Return the [x, y] coordinate for the center point of the cell that contains the specified text.  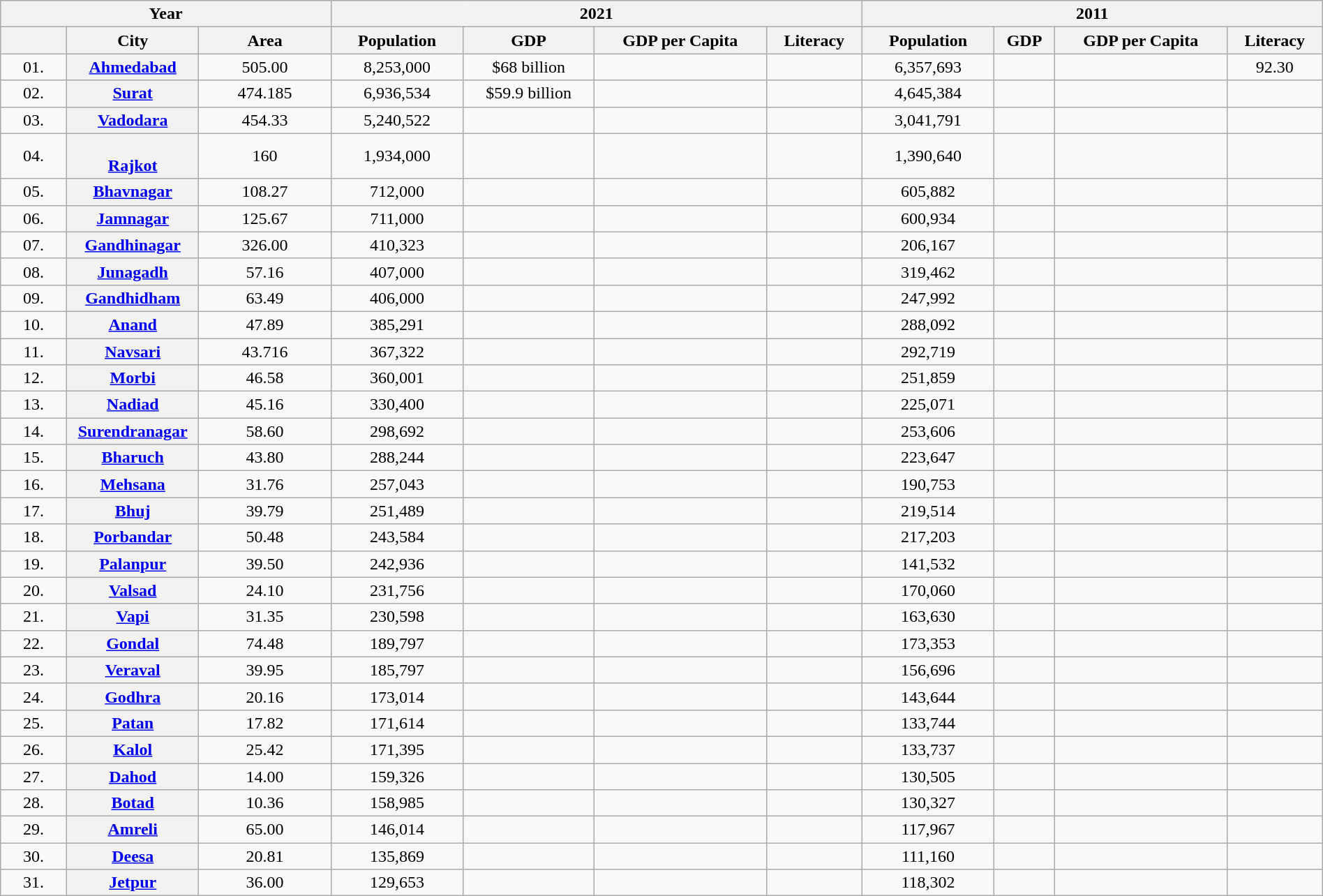
Porbandar [133, 537]
Veraval [133, 670]
225,071 [928, 405]
190,753 [928, 484]
Year [166, 14]
108.27 [265, 192]
30. [33, 856]
Gandhinagar [133, 245]
158,985 [396, 803]
251,489 [396, 511]
133,737 [928, 749]
58.60 [265, 431]
Gandhidham [133, 298]
57.16 [265, 271]
Valsad [133, 590]
8,253,000 [396, 67]
$59.9 billion [529, 94]
25.42 [265, 749]
74.48 [265, 643]
45.16 [265, 405]
163,630 [928, 617]
298,692 [396, 431]
21. [33, 617]
385,291 [396, 324]
24. [33, 696]
Surat [133, 94]
31.76 [265, 484]
159,326 [396, 777]
09. [33, 298]
367,322 [396, 351]
712,000 [396, 192]
3,041,791 [928, 120]
118,302 [928, 883]
36.00 [265, 883]
10. [33, 324]
326.00 [265, 245]
Anand [133, 324]
243,584 [396, 537]
406,000 [396, 298]
5,240,522 [396, 120]
Mehsana [133, 484]
133,744 [928, 723]
4,645,384 [928, 94]
251,859 [928, 378]
Ahmedabad [133, 67]
22. [33, 643]
111,160 [928, 856]
47.89 [265, 324]
474.185 [265, 94]
Morbi [133, 378]
292,719 [928, 351]
39.95 [265, 670]
Patan [133, 723]
12. [33, 378]
130,505 [928, 777]
14. [33, 431]
407,000 [396, 271]
Vapi [133, 617]
288,092 [928, 324]
206,167 [928, 245]
Rajkot [133, 156]
20. [33, 590]
43.80 [265, 458]
130,327 [928, 803]
410,323 [396, 245]
170,060 [928, 590]
Palanpur [133, 564]
63.49 [265, 298]
17. [33, 511]
330,400 [396, 405]
253,606 [928, 431]
605,882 [928, 192]
454.33 [265, 120]
247,992 [928, 298]
31. [33, 883]
135,869 [396, 856]
20.16 [265, 696]
146,014 [396, 830]
17.82 [265, 723]
505.00 [265, 67]
39.50 [265, 564]
06. [33, 218]
07. [33, 245]
223,647 [928, 458]
24.10 [265, 590]
02. [33, 94]
25. [33, 723]
03. [33, 120]
711,000 [396, 218]
18. [33, 537]
173,353 [928, 643]
05. [33, 192]
189,797 [396, 643]
Jamnagar [133, 218]
125.67 [265, 218]
Nadiad [133, 405]
39.79 [265, 511]
217,203 [928, 537]
242,936 [396, 564]
20.81 [265, 856]
27. [33, 777]
43.716 [265, 351]
1,934,000 [396, 156]
28. [33, 803]
15. [33, 458]
2011 [1092, 14]
Bharuch [133, 458]
City [133, 40]
Junagadh [133, 271]
Vadodara [133, 120]
219,514 [928, 511]
92.30 [1274, 67]
143,644 [928, 696]
50.48 [265, 537]
14.00 [265, 777]
117,967 [928, 830]
319,462 [928, 271]
10.36 [265, 803]
Bhuj [133, 511]
Gondal [133, 643]
Navsari [133, 351]
230,598 [396, 617]
171,395 [396, 749]
141,532 [928, 564]
185,797 [396, 670]
Surendranagar [133, 431]
6,357,693 [928, 67]
08. [33, 271]
29. [33, 830]
11. [33, 351]
26. [33, 749]
288,244 [396, 458]
Kalol [133, 749]
Amreli [133, 830]
13. [33, 405]
Area [265, 40]
Dahod [133, 777]
173,014 [396, 696]
46.58 [265, 378]
Bhavnagar [133, 192]
23. [33, 670]
6,936,534 [396, 94]
04. [33, 156]
160 [265, 156]
19. [33, 564]
31.35 [265, 617]
Godhra [133, 696]
Jetpur [133, 883]
156,696 [928, 670]
01. [33, 67]
Deesa [133, 856]
1,390,640 [928, 156]
129,653 [396, 883]
16. [33, 484]
171,614 [396, 723]
65.00 [265, 830]
Botad [133, 803]
600,934 [928, 218]
231,756 [396, 590]
257,043 [396, 484]
360,001 [396, 378]
$68 billion [529, 67]
2021 [596, 14]
